Pinpoint the cell where the given text exists, returning its [x, y] midpoint coordinate. 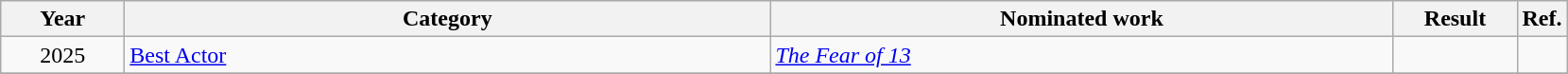
The Fear of 13 [1081, 55]
Ref. [1542, 19]
Nominated work [1081, 19]
2025 [62, 55]
Year [62, 19]
Category [448, 19]
Result [1456, 19]
Best Actor [448, 55]
